Capture the cell that displays the provided text and extract its (X, Y) central coordinate. 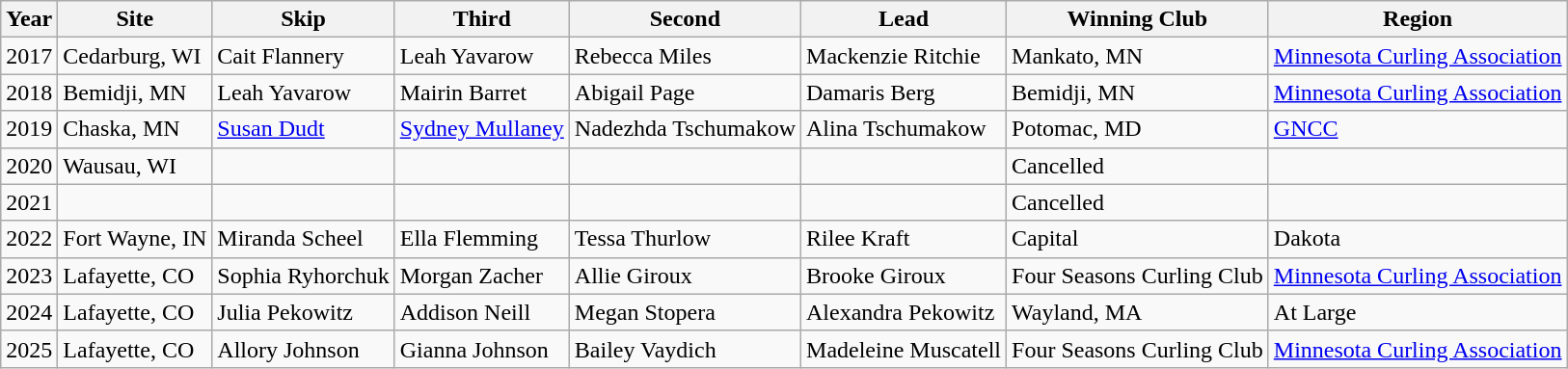
Miranda Scheel (303, 239)
Gianna Johnson (482, 349)
2022 (29, 239)
Ella Flemming (482, 239)
Lead (905, 19)
Second (685, 19)
GNCC (1418, 129)
2025 (29, 349)
2020 (29, 166)
Madeleine Muscatell (905, 349)
Damaris Berg (905, 92)
Winning Club (1138, 19)
Potomac, MD (1138, 129)
Chaska, MN (135, 129)
2024 (29, 312)
Morgan Zacher (482, 276)
Year (29, 19)
Addison Neill (482, 312)
Capital (1138, 239)
Julia Pekowitz (303, 312)
Abigail Page (685, 92)
Bailey Vaydich (685, 349)
2021 (29, 202)
Sophia Ryhorchuk (303, 276)
2018 (29, 92)
Wausau, WI (135, 166)
Skip (303, 19)
Mackenzie Ritchie (905, 56)
Alexandra Pekowitz (905, 312)
Wayland, MA (1138, 312)
2023 (29, 276)
Brooke Giroux (905, 276)
Mairin Barret (482, 92)
Nadezhda Tschumakow (685, 129)
Allory Johnson (303, 349)
Megan Stopera (685, 312)
Rilee Kraft (905, 239)
Cedarburg, WI (135, 56)
2019 (29, 129)
Fort Wayne, IN (135, 239)
Mankato, MN (1138, 56)
Site (135, 19)
Third (482, 19)
Allie Giroux (685, 276)
Alina Tschumakow (905, 129)
Susan Dudt (303, 129)
2017 (29, 56)
Dakota (1418, 239)
Region (1418, 19)
Cait Flannery (303, 56)
Tessa Thurlow (685, 239)
At Large (1418, 312)
Sydney Mullaney (482, 129)
Rebecca Miles (685, 56)
